Return the [x, y] coordinate for the center point of the cell that contains the specified text.  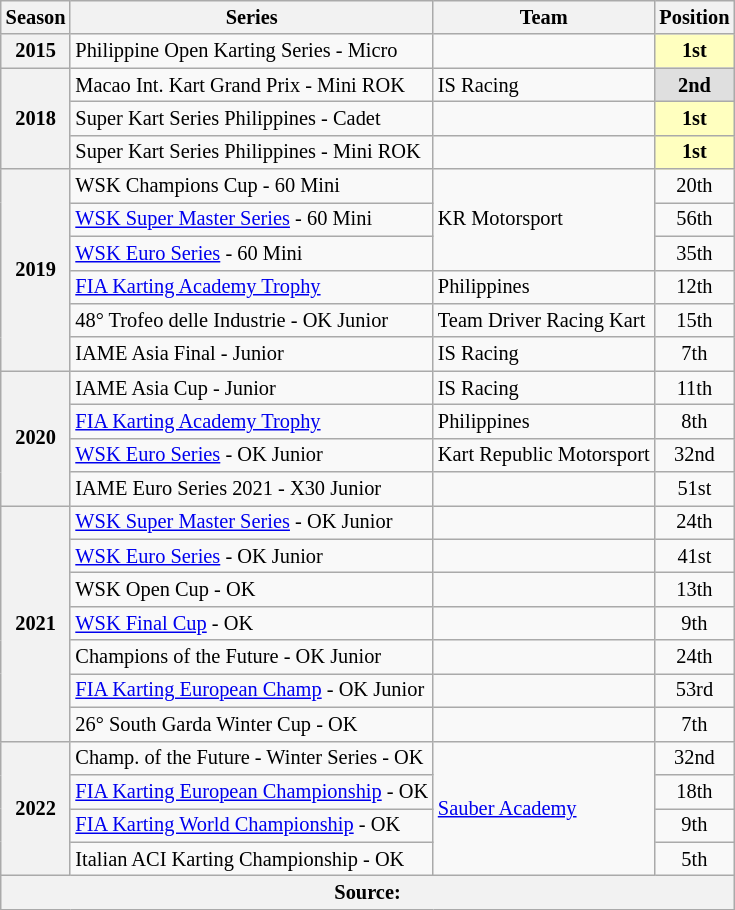
2015 [36, 51]
Champ. of the Future - Winter Series - OK [252, 758]
WSK Euro Series - 60 Mini [252, 253]
Super Kart Series Philippines - Cadet [252, 118]
56th [694, 219]
WSK Open Cup - OK [252, 589]
FIA Karting European Champ - OK Junior [252, 690]
5th [694, 859]
53rd [694, 690]
Kart Republic Motorsport [544, 455]
WSK Champions Cup - 60 Mini [252, 186]
FIA Karting European Championship - OK [252, 791]
Super Kart Series Philippines - Mini ROK [252, 152]
Sauber Academy [544, 808]
2021 [36, 623]
13th [694, 589]
51st [694, 489]
8th [694, 421]
Italian ACI Karting Championship - OK [252, 859]
41st [694, 556]
20th [694, 186]
WSK Super Master Series - 60 Mini [252, 219]
18th [694, 791]
12th [694, 287]
11th [694, 388]
Champions of the Future - OK Junior [252, 657]
2022 [36, 808]
Source: [368, 892]
Position [694, 17]
IAME Euro Series 2021 - X30 Junior [252, 489]
IAME Asia Final - Junior [252, 354]
IAME Asia Cup - Junior [252, 388]
2019 [36, 270]
48° Trofeo delle Industrie - OK Junior [252, 320]
KR Motorsport [544, 220]
26° South Garda Winter Cup - OK [252, 724]
15th [694, 320]
Team Driver Racing Kart [544, 320]
Philippine Open Karting Series - Micro [252, 51]
Season [36, 17]
2020 [36, 438]
Team [544, 17]
35th [694, 253]
FIA Karting World Championship - OK [252, 825]
2nd [694, 85]
Macao Int. Kart Grand Prix - Mini ROK [252, 85]
WSK Super Master Series - OK Junior [252, 522]
2018 [36, 118]
Series [252, 17]
WSK Final Cup - OK [252, 623]
